From the cell containing the given text, extract its center point as [X, Y] coordinate. 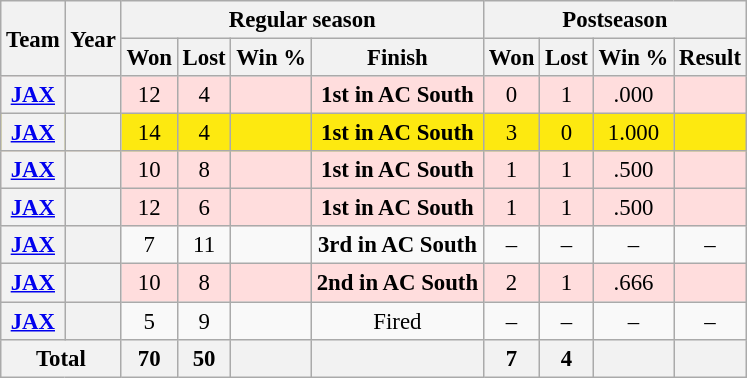
1.000 [633, 133]
Total [61, 358]
.000 [633, 95]
50 [204, 358]
11 [204, 245]
2nd in AC South [397, 283]
3rd in AC South [397, 245]
5 [149, 321]
Result [710, 58]
Postseason [614, 20]
Fired [397, 321]
Regular season [302, 20]
14 [149, 133]
9 [204, 321]
Year [93, 38]
3 [511, 133]
2 [511, 283]
70 [149, 358]
Finish [397, 58]
6 [204, 208]
.666 [633, 283]
Team [33, 38]
